Output the [X, Y] coordinate of the center of the cell containing the given text.  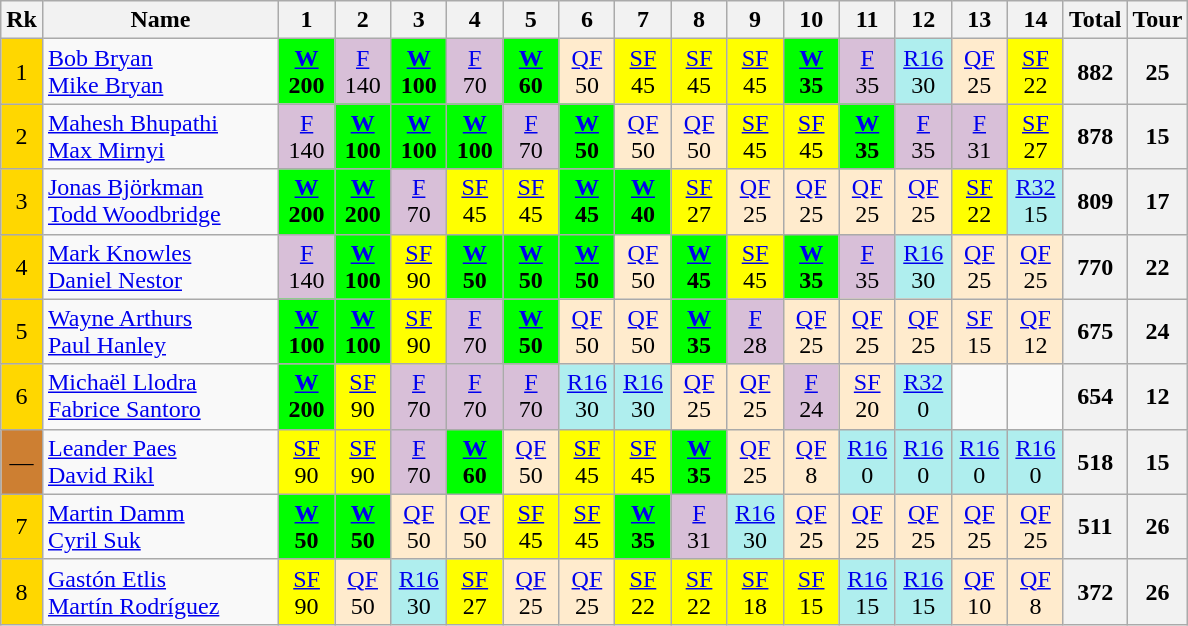
QF 10 [979, 592]
Mahesh Bhupathi Max Mirnyi [160, 136]
F 28 [755, 332]
11 [867, 20]
511 [1095, 526]
372 [1095, 592]
518 [1095, 462]
F35 [867, 266]
Leander Paes David Rikl [160, 462]
W 60 [531, 72]
654 [1095, 396]
13 [979, 20]
882 [1095, 72]
22 [1158, 266]
Jonas Björkman Todd Woodbridge [160, 202]
QF 12 [1035, 332]
Martin Damm Cyril Suk [160, 526]
F 24 [811, 396]
14 [1035, 20]
SF 18 [755, 592]
R32 0 [923, 396]
Tour [1158, 20]
878 [1095, 136]
Bob Bryan Mike Bryan [160, 72]
25 [1158, 72]
SF 20 [867, 396]
Rk [22, 20]
675 [1095, 332]
— [22, 462]
809 [1095, 202]
W60 [475, 462]
F140 [307, 266]
R32 15 [1035, 202]
Gastón Etlis Martín Rodríguez [160, 592]
Name [160, 20]
W 40 [643, 202]
10 [811, 20]
9 [755, 20]
Total [1095, 20]
770 [1095, 266]
24 [1158, 332]
Wayne Arthurs Paul Hanley [160, 332]
Michaël Llodra Fabrice Santoro [160, 396]
17 [1158, 202]
Mark Knowles Daniel Nestor [160, 266]
